Capture the cell that displays the provided text and extract its [x, y] central coordinate. 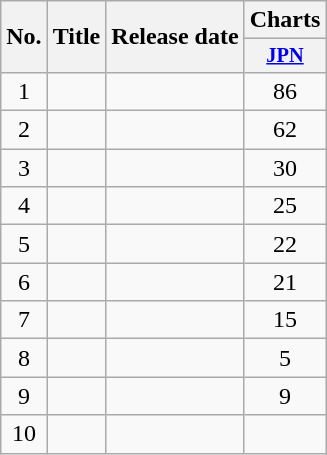
25 [285, 206]
3 [24, 168]
Release date [175, 37]
4 [24, 206]
21 [285, 282]
6 [24, 282]
1 [24, 91]
86 [285, 91]
2 [24, 130]
22 [285, 244]
30 [285, 168]
7 [24, 320]
JPN [285, 56]
No. [24, 37]
62 [285, 130]
8 [24, 358]
Charts [285, 20]
15 [285, 320]
10 [24, 434]
Title [76, 37]
